Scan for the cell matching the given text and deliver its (x, y) coordinate at center. 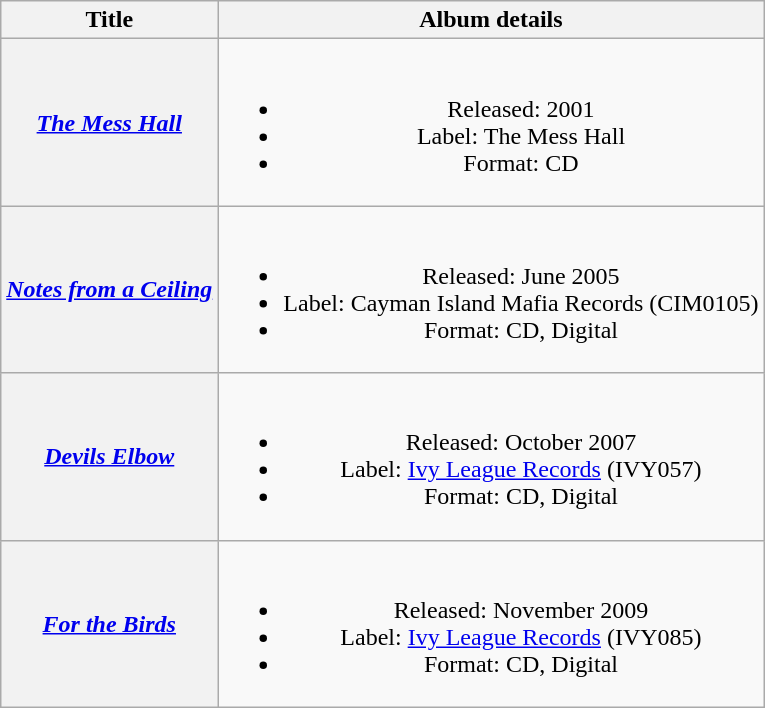
Released: November 2009Label: Ivy League Records (IVY085)Format: CD, Digital (491, 624)
Title (110, 20)
Devils Elbow (110, 456)
Album details (491, 20)
Released: 2001Label: The Mess HallFormat: CD (491, 122)
Released: October 2007Label: Ivy League Records (IVY057)Format: CD, Digital (491, 456)
For the Birds (110, 624)
Notes from a Ceiling (110, 290)
Released: June 2005Label: Cayman Island Mafia Records (CIM0105)Format: CD, Digital (491, 290)
The Mess Hall (110, 122)
